Provide the [x, y] coordinate of the cell's center where the given text is located.  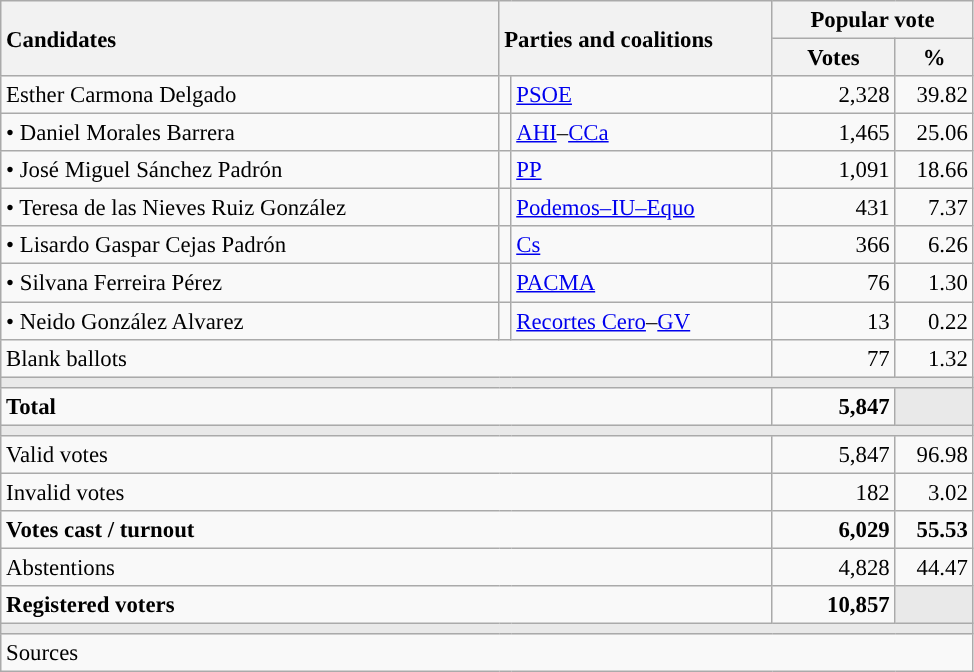
1.32 [934, 358]
55.53 [934, 530]
0.22 [934, 321]
13 [834, 321]
Esther Carmona Delgado [250, 95]
PP [642, 170]
3.02 [934, 492]
6.26 [934, 245]
• Silvana Ferreira Pérez [250, 283]
• Teresa de las Nieves Ruiz González [250, 208]
4,828 [834, 567]
Registered voters [386, 605]
Votes cast / turnout [386, 530]
431 [834, 208]
76 [834, 283]
25.06 [934, 133]
10,857 [834, 605]
Abstentions [386, 567]
6,029 [834, 530]
39.82 [934, 95]
• Daniel Morales Barrera [250, 133]
Popular vote [872, 20]
Recortes Cero–GV [642, 321]
77 [834, 358]
AHI–CCa [642, 133]
2,328 [834, 95]
PACMA [642, 283]
Parties and coalitions [636, 38]
Cs [642, 245]
Votes [834, 58]
Sources [487, 653]
Podemos–IU–Equo [642, 208]
1,465 [834, 133]
96.98 [934, 455]
182 [834, 492]
Valid votes [386, 455]
PSOE [642, 95]
Blank ballots [386, 358]
• Lisardo Gaspar Cejas Padrón [250, 245]
44.47 [934, 567]
• José Miguel Sánchez Padrón [250, 170]
1,091 [834, 170]
• Neido González Alvarez [250, 321]
% [934, 58]
366 [834, 245]
18.66 [934, 170]
Candidates [250, 38]
Invalid votes [386, 492]
7.37 [934, 208]
1.30 [934, 283]
Total [386, 406]
